Provide the [X, Y] coordinate of the cell's center where the given text is located.  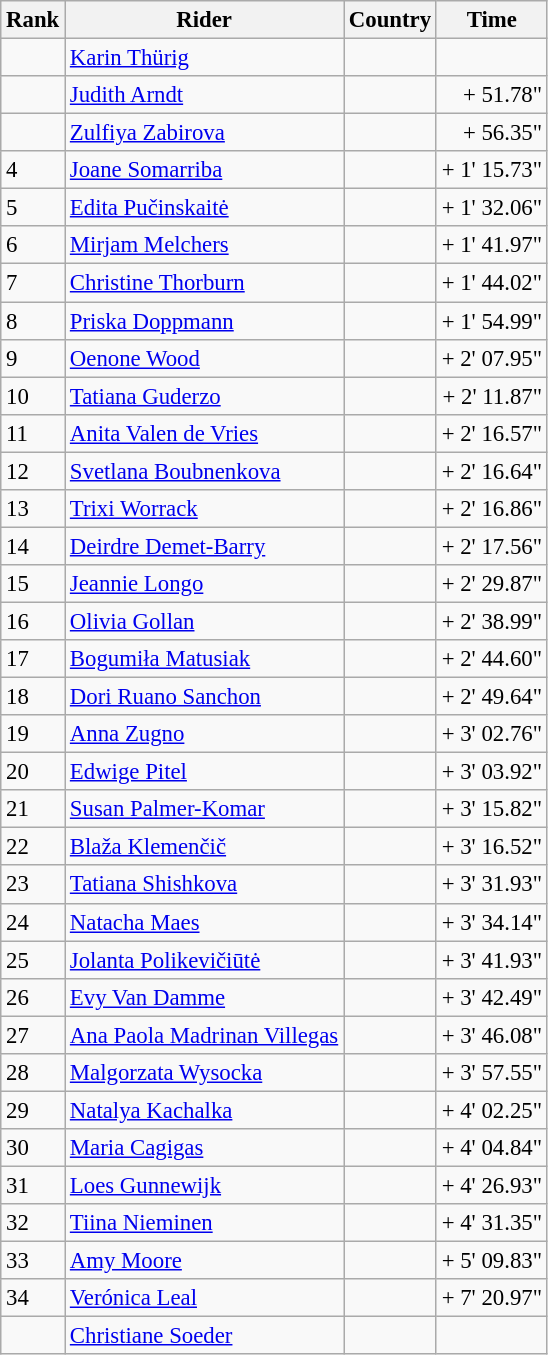
29 [33, 1110]
Verónica Leal [204, 1298]
32 [33, 1223]
+ 2' 16.86" [492, 509]
+ 3' 41.93" [492, 960]
Evy Van Damme [204, 997]
30 [33, 1148]
Trixi Worrack [204, 509]
+ 3' 03.92" [492, 772]
+ 2' 44.60" [492, 659]
Country [390, 20]
+ 7' 20.97" [492, 1298]
+ 5' 09.83" [492, 1261]
+ 3' 02.76" [492, 734]
Natalya Kachalka [204, 1110]
+ 51.78" [492, 95]
+ 4' 02.25" [492, 1110]
Bogumiła Matusiak [204, 659]
Anita Valen de Vries [204, 433]
20 [33, 772]
+ 2' 16.64" [492, 471]
+ 2' 38.99" [492, 621]
Tatiana Guderzo [204, 396]
Ana Paola Madrinan Villegas [204, 1035]
+ 56.35" [492, 133]
16 [33, 621]
Svetlana Boubnenkova [204, 471]
Rider [204, 20]
+ 2' 17.56" [492, 546]
14 [33, 546]
25 [33, 960]
Natacha Maes [204, 922]
Tatiana Shishkova [204, 885]
4 [33, 170]
Olivia Gollan [204, 621]
+ 3' 42.49" [492, 997]
+ 3' 31.93" [492, 885]
Jolanta Polikevičiūtė [204, 960]
34 [33, 1298]
+ 2' 11.87" [492, 396]
Loes Gunnewijk [204, 1185]
7 [33, 283]
+ 1' 32.06" [492, 208]
Maria Cagigas [204, 1148]
Time [492, 20]
6 [33, 245]
10 [33, 396]
Christiane Soeder [204, 1336]
Joane Somarriba [204, 170]
8 [33, 321]
Mirjam Melchers [204, 245]
21 [33, 809]
28 [33, 1073]
Edwige Pitel [204, 772]
5 [33, 208]
+ 1' 15.73" [492, 170]
Christine Thorburn [204, 283]
17 [33, 659]
Susan Palmer-Komar [204, 809]
15 [33, 584]
+ 2' 07.95" [492, 358]
Karin Thürig [204, 58]
Rank [33, 20]
33 [33, 1261]
+ 3' 15.82" [492, 809]
+ 4' 26.93" [492, 1185]
+ 1' 44.02" [492, 283]
Jeannie Longo [204, 584]
+ 2' 16.57" [492, 433]
27 [33, 1035]
Malgorzata Wysocka [204, 1073]
24 [33, 922]
31 [33, 1185]
18 [33, 697]
Deirdre Demet-Barry [204, 546]
Priska Doppmann [204, 321]
Judith Arndt [204, 95]
19 [33, 734]
Dori Ruano Sanchon [204, 697]
+ 3' 46.08" [492, 1035]
+ 4' 04.84" [492, 1148]
13 [33, 509]
26 [33, 997]
Edita Pučinskaitė [204, 208]
Oenone Wood [204, 358]
Tiina Nieminen [204, 1223]
+ 2' 29.87" [492, 584]
Zulfiya Zabirova [204, 133]
23 [33, 885]
+ 4' 31.35" [492, 1223]
22 [33, 847]
+ 1' 41.97" [492, 245]
+ 3' 16.52" [492, 847]
11 [33, 433]
+ 1' 54.99" [492, 321]
+ 3' 57.55" [492, 1073]
Amy Moore [204, 1261]
12 [33, 471]
9 [33, 358]
+ 2' 49.64" [492, 697]
Anna Zugno [204, 734]
Blaža Klemenčič [204, 847]
+ 3' 34.14" [492, 922]
